Search for the cell housing the specified text and yield its (x, y) center coordinate. 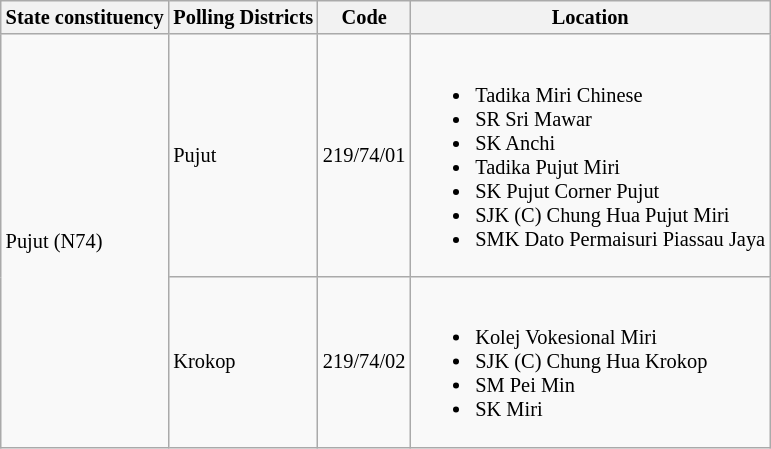
Krokop (243, 361)
Pujut (N74) (85, 240)
219/74/01 (364, 155)
Tadika Miri ChineseSR Sri MawarSK AnchiTadika Pujut MiriSK Pujut Corner PujutSJK (C) Chung Hua Pujut MiriSMK Dato Permaisuri Piassau Jaya (590, 155)
Polling Districts (243, 17)
Kolej Vokesional MiriSJK (C) Chung Hua KrokopSM Pei MinSK Miri (590, 361)
Code (364, 17)
219/74/02 (364, 361)
State constituency (85, 17)
Pujut (243, 155)
Location (590, 17)
